From the cell containing the given text, extract its center point as (X, Y) coordinate. 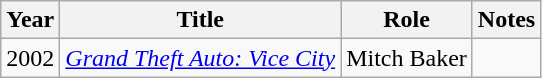
Role (407, 20)
2002 (30, 58)
Grand Theft Auto: Vice City (200, 58)
Notes (506, 20)
Year (30, 20)
Title (200, 20)
Mitch Baker (407, 58)
